Output the [X, Y] coordinate of the center of the cell containing the given text.  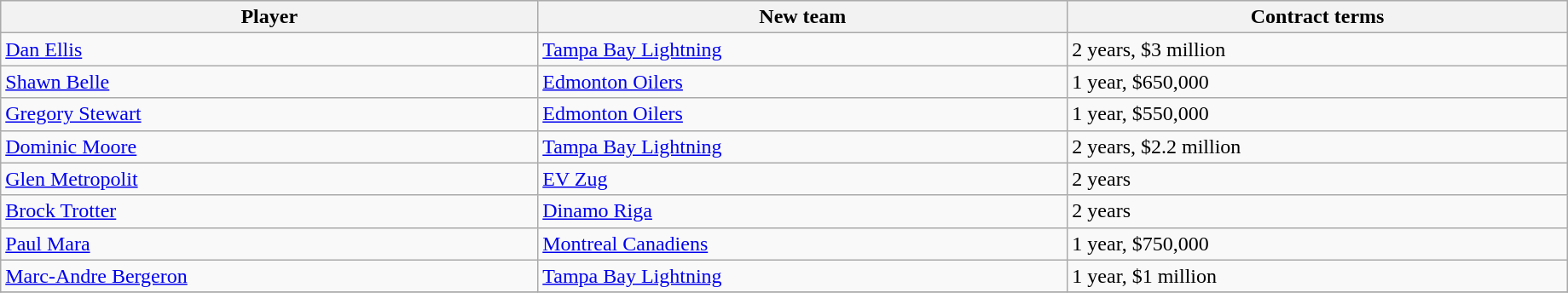
New team [803, 17]
1 year, $750,000 [1318, 244]
1 year, $550,000 [1318, 114]
2 years, $2.2 million [1318, 146]
EV Zug [803, 179]
Gregory Stewart [269, 114]
1 year, $1 million [1318, 276]
Paul Mara [269, 244]
Dinamo Riga [803, 211]
Player [269, 17]
Montreal Canadiens [803, 244]
Brock Trotter [269, 211]
Contract terms [1318, 17]
Marc-Andre Bergeron [269, 276]
2 years, $3 million [1318, 49]
Shawn Belle [269, 82]
Glen Metropolit [269, 179]
Dan Ellis [269, 49]
Dominic Moore [269, 146]
1 year, $650,000 [1318, 82]
